Provide the (x, y) coordinate of the cell's center where the given text is located.  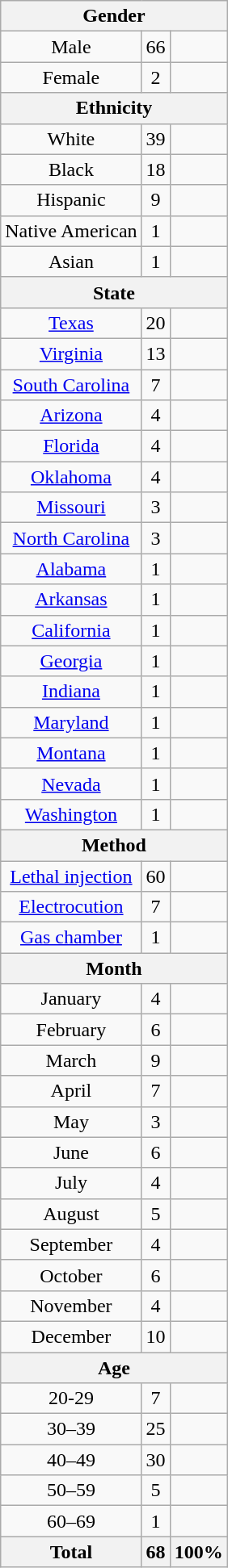
September (71, 1244)
Native American (71, 231)
Alabama (71, 569)
50–59 (71, 1491)
Method (114, 845)
Missouri (71, 508)
20 (155, 323)
18 (155, 169)
60 (155, 876)
Arkansas (71, 600)
Lethal injection (71, 876)
January (71, 999)
April (71, 1091)
White (71, 139)
68 (155, 1552)
December (71, 1336)
State (114, 292)
Arizona (71, 416)
Montana (71, 753)
30–39 (71, 1429)
Electrocution (71, 907)
February (71, 1030)
California (71, 630)
Age (114, 1368)
2 (155, 77)
March (71, 1060)
August (71, 1214)
Gas chamber (71, 938)
100% (199, 1552)
July (71, 1183)
October (71, 1275)
Georgia (71, 661)
13 (155, 353)
30 (155, 1460)
Oklahoma (71, 477)
Asian (71, 261)
North Carolina (71, 538)
Texas (71, 323)
Washington (71, 814)
Female (71, 77)
10 (155, 1336)
Male (71, 47)
Total (71, 1552)
November (71, 1306)
20-29 (71, 1399)
25 (155, 1429)
Month (114, 968)
June (71, 1152)
Gender (114, 16)
South Carolina (71, 385)
Indiana (71, 692)
39 (155, 139)
Black (71, 169)
66 (155, 47)
Nevada (71, 784)
60–69 (71, 1521)
Virginia (71, 353)
Hispanic (71, 200)
May (71, 1122)
Maryland (71, 722)
40–49 (71, 1460)
Florida (71, 446)
Ethnicity (114, 108)
